Return [x, y] of the center of cell containing provided text 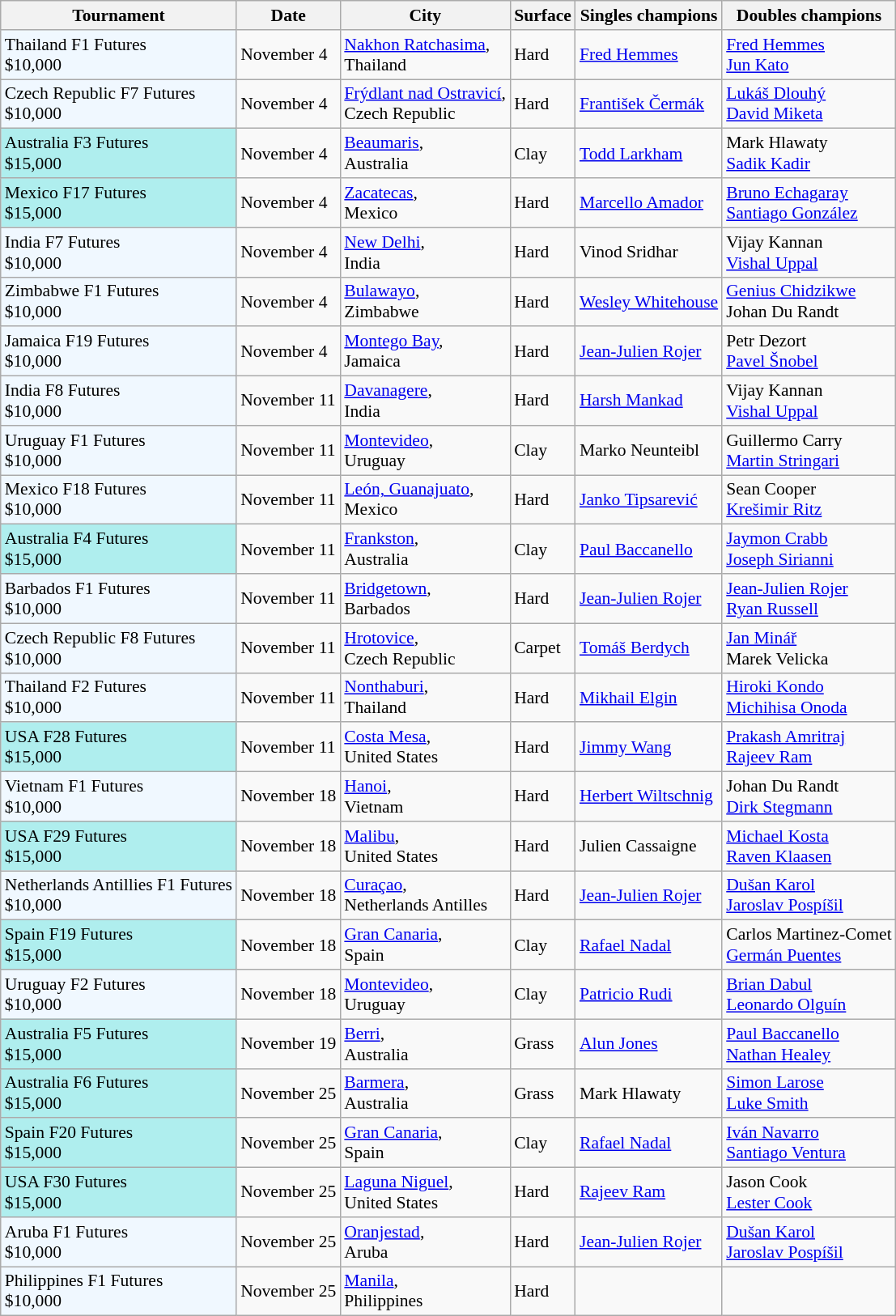
Zacatecas,Mexico [425, 202]
Barmera,Australia [425, 1093]
Fred Hemmes [649, 55]
Genius Chidzikwe Johan Du Randt [809, 301]
Jan Minář Marek Velicka [809, 647]
USA F30 Futures$15,000 [118, 1193]
Nakhon Ratchasima,Thailand [425, 55]
City [425, 15]
Vietnam F1 Futures$10,000 [118, 796]
Tournament [118, 15]
Frankston,Australia [425, 549]
Brian Dabul Leonardo Olguín [809, 994]
Lukáš Dlouhý David Miketa [809, 104]
Costa Mesa,United States [425, 748]
Manila,Philippines [425, 1292]
Singles champions [649, 15]
Uruguay F1 Futures$10,000 [118, 450]
Mexico F17 Futures$15,000 [118, 202]
Czech Republic F7 Futures$10,000 [118, 104]
Carpet [542, 647]
Czech Republic F8 Futures$10,000 [118, 647]
November 19 [288, 1044]
Australia F6 Futures$15,000 [118, 1093]
Hiroki Kondo Michihisa Onoda [809, 698]
Carlos Martinez-Comet Germán Puentes [809, 945]
Berri,Australia [425, 1044]
Zimbabwe F1 Futures$10,000 [118, 301]
Herbert Wiltschnig [649, 796]
Bruno Echagaray Santiago González [809, 202]
India F8 Futures$10,000 [118, 401]
Thailand F2 Futures$10,000 [118, 698]
Harsh Mankad [649, 401]
New Delhi,India [425, 253]
Mexico F18 Futures$10,000 [118, 500]
Uruguay F2 Futures$10,000 [118, 994]
Guillermo Carry Martin Stringari [809, 450]
Hanoi,Vietnam [425, 796]
Jean-Julien Rojer Ryan Russell [809, 599]
Malibu,United States [425, 847]
Todd Larkham [649, 154]
Jaymon Crabb Joseph Sirianni [809, 549]
USA F28 Futures$15,000 [118, 748]
Jamaica F19 Futures$10,000 [118, 351]
Montego Bay,Jamaica [425, 351]
Wesley Whitehouse [649, 301]
Mark Hlawaty Sadik Kadir [809, 154]
Hrotovice,Czech Republic [425, 647]
Netherlands Antillies F1 Futures$10,000 [118, 895]
Vinod Sridhar [649, 253]
Spain F19 Futures$15,000 [118, 945]
Mark Hlawaty [649, 1093]
Australia F5 Futures$15,000 [118, 1044]
Date [288, 15]
Paul Baccanello [649, 549]
Marcello Amador [649, 202]
Paul Baccanello Nathan Healey [809, 1044]
Spain F20 Futures$15,000 [118, 1143]
Laguna Niguel,United States [425, 1193]
Mikhail Elgin [649, 698]
Doubles champions [809, 15]
Tomáš Berdych [649, 647]
Johan Du Randt Dirk Stegmann [809, 796]
Julien Cassaigne [649, 847]
Patricio Rudi [649, 994]
Simon Larose Luke Smith [809, 1093]
Surface [542, 15]
Rajeev Ram [649, 1193]
Nonthaburi,Thailand [425, 698]
Alun Jones [649, 1044]
Prakash Amritraj Rajeev Ram [809, 748]
Bulawayo,Zimbabwe [425, 301]
USA F29 Futures$15,000 [118, 847]
India F7 Futures$10,000 [118, 253]
Sean Cooper Krešimir Ritz [809, 500]
Frýdlant nad Ostravicí,Czech Republic [425, 104]
Bridgetown,Barbados [425, 599]
Thailand F1 Futures$10,000 [118, 55]
Fred Hemmes Jun Kato [809, 55]
Petr Dezort Pavel Šnobel [809, 351]
Australia F3 Futures$15,000 [118, 154]
Oranjestad,Aruba [425, 1242]
Aruba F1 Futures$10,000 [118, 1242]
Barbados F1 Futures$10,000 [118, 599]
Marko Neunteibl [649, 450]
Philippines F1 Futures$10,000 [118, 1292]
František Čermák [649, 104]
Davanagere,India [425, 401]
Beaumaris,Australia [425, 154]
Janko Tipsarević [649, 500]
Curaçao,Netherlands Antilles [425, 895]
Jason Cook Lester Cook [809, 1193]
Jimmy Wang [649, 748]
Iván Navarro Santiago Ventura [809, 1143]
Australia F4 Futures$15,000 [118, 549]
León, Guanajuato,Mexico [425, 500]
Michael Kosta Raven Klaasen [809, 847]
